Output the [x, y] coordinate of the center of the cell containing the given text.  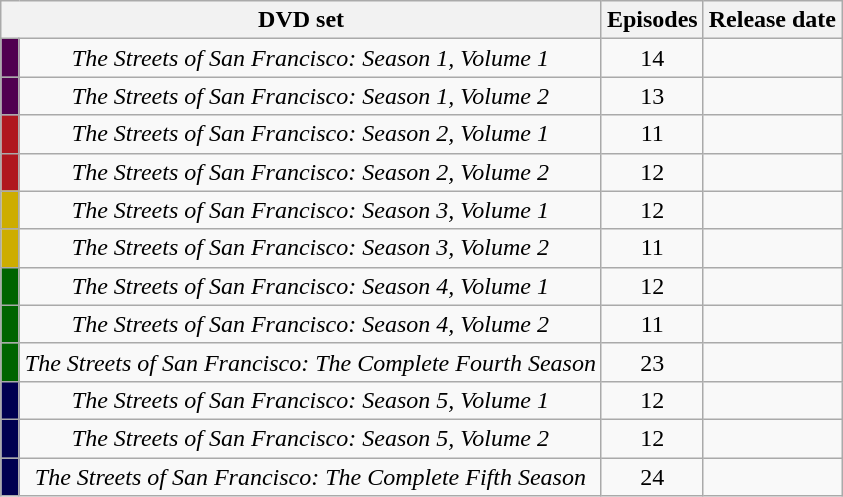
The Streets of San Francisco: The Complete Fifth Season [310, 477]
DVD set [302, 20]
13 [652, 96]
The Streets of San Francisco: Season 4, Volume 2 [310, 324]
The Streets of San Francisco: Season 3, Volume 1 [310, 210]
24 [652, 477]
14 [652, 58]
The Streets of San Francisco: Season 5, Volume 1 [310, 400]
The Streets of San Francisco: The Complete Fourth Season [310, 362]
The Streets of San Francisco: Season 2, Volume 2 [310, 172]
Episodes [652, 20]
The Streets of San Francisco: Season 2, Volume 1 [310, 134]
Release date [772, 20]
The Streets of San Francisco: Season 1, Volume 1 [310, 58]
The Streets of San Francisco: Season 1, Volume 2 [310, 96]
23 [652, 362]
The Streets of San Francisco: Season 3, Volume 2 [310, 248]
The Streets of San Francisco: Season 5, Volume 2 [310, 438]
The Streets of San Francisco: Season 4, Volume 1 [310, 286]
